Find where the given text appears and provide that cell's center as [x, y] coordinate. 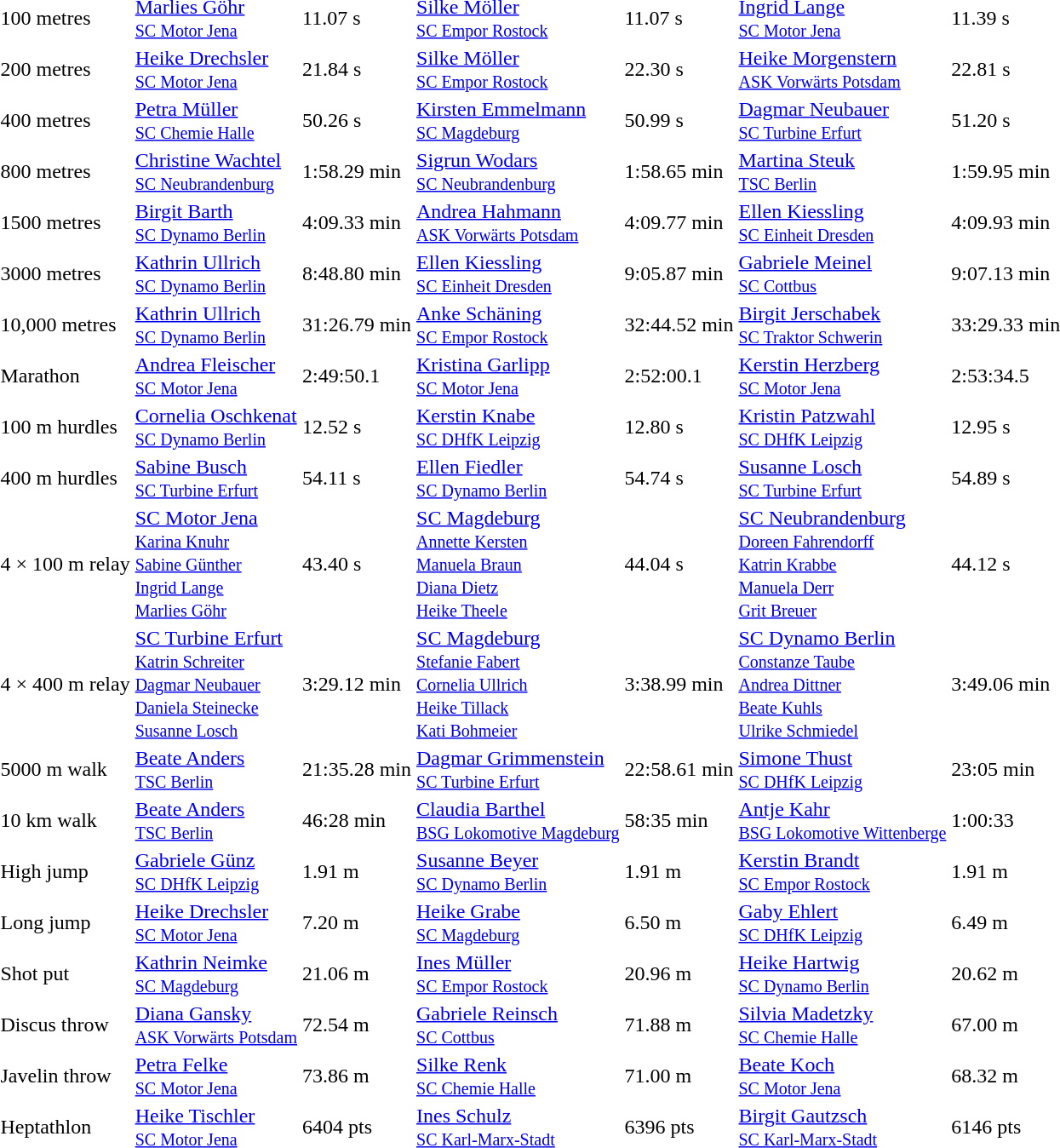
Birgit JerschabekSC Traktor Schwerin [843, 325]
1:58.65 min [679, 172]
SC Motor JenaKarina KnuhrSabine GüntherIngrid LangeMarlies Göhr [216, 564]
Gabriele MeinelSC Cottbus [843, 274]
Kristin PatzwahlSC DHfK Leipzig [843, 428]
Martina SteukTSC Berlin [843, 172]
50.99 s [679, 121]
Silke RenkSC Chemie Halle [518, 1076]
Gaby EhlertSC DHfK Leipzig [843, 923]
Petra FelkeSC Motor Jena [216, 1076]
54.11 s [358, 479]
Kristina GarlippSC Motor Jena [518, 376]
Gabriele GünzSC DHfK Leipzig [216, 872]
SC NeubrandenburgDoreen FahrendorffKatrin KrabbeManuela DerrGrit Breuer [843, 564]
Silke MöllerSC Empor Rostock [518, 70]
Claudia BarthelBSG Lokomotive Magdeburg [518, 821]
21.84 s [358, 70]
21.06 m [358, 974]
Dagmar GrimmensteinSC Turbine Erfurt [518, 770]
SC Turbine ErfurtKatrin SchreiterDagmar NeubauerDaniela SteineckeSusanne Losch [216, 684]
Ines MüllerSC Empor Rostock [518, 974]
Sabine BuschSC Turbine Erfurt [216, 479]
Christine WachtelSC Neubrandenburg [216, 172]
2:52:00.1 [679, 376]
58:35 min [679, 821]
Heike MorgensternASK Vorwärts Potsdam [843, 70]
4:09.33 min [358, 223]
Heike HartwigSC Dynamo Berlin [843, 974]
72.54 m [358, 1025]
32:44.52 min [679, 325]
1:58.29 min [358, 172]
22:58.61 min [679, 770]
12.80 s [679, 428]
Beate KochSC Motor Jena [843, 1076]
Antje KahrBSG Lokomotive Wittenberge [843, 821]
3:29.12 min [358, 684]
SC Dynamo BerlinConstanze TaubeAndrea DittnerBeate KuhlsUlrike Schmiedel [843, 684]
31:26.79 min [358, 325]
21:35.28 min [358, 770]
54.74 s [679, 479]
20.96 m [679, 974]
Kerstin KnabeSC DHfK Leipzig [518, 428]
Andrea HahmannASK Vorwärts Potsdam [518, 223]
SC MagdeburgAnnette KerstenManuela BraunDiana DietzHeike Theele [518, 564]
Kathrin NeimkeSC Magdeburg [216, 974]
43.40 s [358, 564]
Cornelia OschkenatSC Dynamo Berlin [216, 428]
Kerstin BrandtSC Empor Rostock [843, 872]
Susanne LoschSC Turbine Erfurt [843, 479]
71.00 m [679, 1076]
22.30 s [679, 70]
SC MagdeburgStefanie FabertCornelia UllrichHeike TillackKati Bohmeier [518, 684]
Petra MüllerSC Chemie Halle [216, 121]
Silvia MadetzkySC Chemie Halle [843, 1025]
6.50 m [679, 923]
Birgit BarthSC Dynamo Berlin [216, 223]
46:28 min [358, 821]
7.20 m [358, 923]
Susanne BeyerSC Dynamo Berlin [518, 872]
Kirsten EmmelmannSC Magdeburg [518, 121]
Heike GrabeSC Magdeburg [518, 923]
Gabriele ReinschSC Cottbus [518, 1025]
Anke SchäningSC Empor Rostock [518, 325]
Diana GanskyASK Vorwärts Potsdam [216, 1025]
12.52 s [358, 428]
44.04 s [679, 564]
Dagmar NeubauerSC Turbine Erfurt [843, 121]
Kerstin HerzbergSC Motor Jena [843, 376]
50.26 s [358, 121]
Andrea FleischerSC Motor Jena [216, 376]
71.88 m [679, 1025]
9:05.87 min [679, 274]
4:09.77 min [679, 223]
Simone ThustSC DHfK Leipzig [843, 770]
3:38.99 min [679, 684]
73.86 m [358, 1076]
Ellen FiedlerSC Dynamo Berlin [518, 479]
Sigrun WodarsSC Neubrandenburg [518, 172]
8:48.80 min [358, 274]
2:49:50.1 [358, 376]
